Capture the cell that displays the provided text and extract its [x, y] central coordinate. 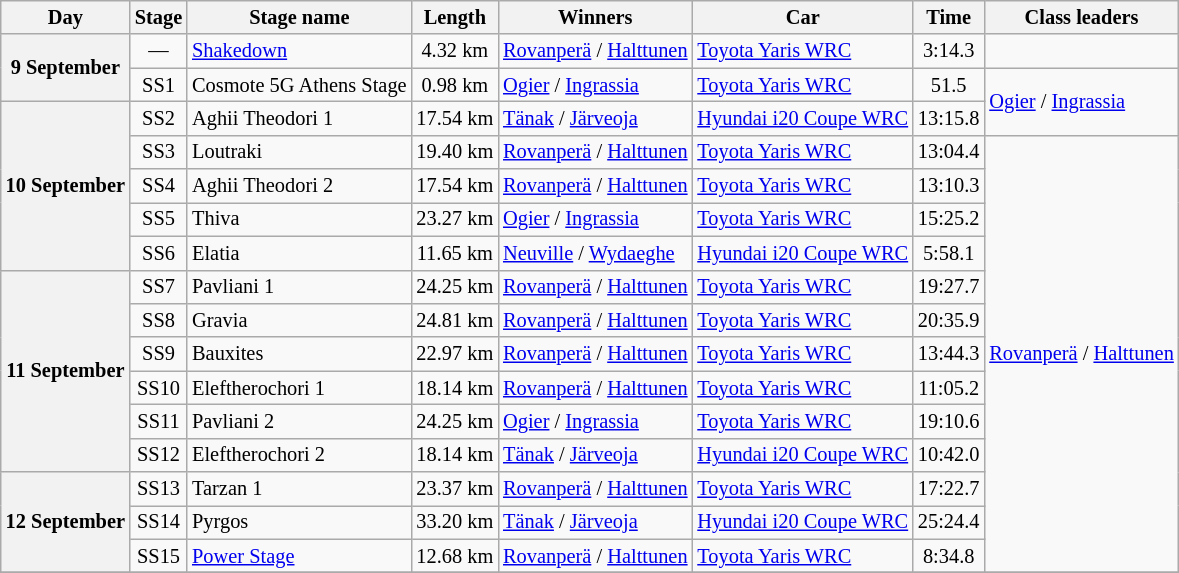
3:14.3 [948, 51]
13:44.3 [948, 354]
4.32 km [454, 51]
SS9 [158, 354]
Neuville / Wydaeghe [595, 253]
Stage name [299, 17]
Pavliani 1 [299, 287]
Eleftherochori 2 [299, 455]
12 September [66, 522]
SS14 [158, 522]
11.65 km [454, 253]
Tarzan 1 [299, 489]
10 September [66, 185]
SS6 [158, 253]
0.98 km [454, 85]
19:27.7 [948, 287]
SS5 [158, 219]
23.37 km [454, 489]
13:04.4 [948, 152]
9 September [66, 68]
Car [802, 17]
Loutraki [299, 152]
12.68 km [454, 556]
17:22.7 [948, 489]
5:58.1 [948, 253]
Cosmote 5G Athens Stage [299, 85]
15:25.2 [948, 219]
11:05.2 [948, 388]
Time [948, 17]
Bauxites [299, 354]
19.40 km [454, 152]
Elatia [299, 253]
SS4 [158, 186]
19:10.6 [948, 421]
Winners [595, 17]
SS13 [158, 489]
Shakedown [299, 51]
Thiva [299, 219]
13:15.8 [948, 118]
SS7 [158, 287]
SS12 [158, 455]
— [158, 51]
25:24.4 [948, 522]
SS15 [158, 556]
SS8 [158, 320]
Aghii Theodori 2 [299, 186]
Class leaders [1081, 17]
22.97 km [454, 354]
SS3 [158, 152]
SS1 [158, 85]
Pavliani 2 [299, 421]
24.81 km [454, 320]
Power Stage [299, 556]
20:35.9 [948, 320]
10:42.0 [948, 455]
Day [66, 17]
Pyrgos [299, 522]
SS10 [158, 388]
13:10.3 [948, 186]
33.20 km [454, 522]
Eleftherochori 1 [299, 388]
Stage [158, 17]
Aghii Theodori 1 [299, 118]
Gravia [299, 320]
SS11 [158, 421]
23.27 km [454, 219]
51.5 [948, 85]
8:34.8 [948, 556]
11 September [66, 371]
SS2 [158, 118]
Length [454, 17]
